Output the [X, Y] coordinate of the center of the cell containing the given text.  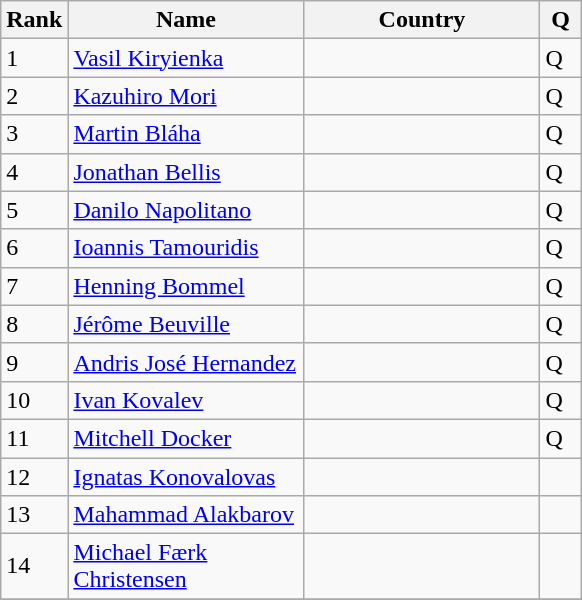
3 [34, 134]
8 [34, 324]
Kazuhiro Mori [186, 96]
Country [422, 20]
14 [34, 566]
Jonathan Bellis [186, 172]
Mitchell Docker [186, 438]
Ivan Kovalev [186, 400]
13 [34, 515]
Michael Færk Christensen [186, 566]
12 [34, 477]
5 [34, 210]
Andris José Hernandez [186, 362]
2 [34, 96]
Mahammad Alakbarov [186, 515]
7 [34, 286]
Jérôme Beuville [186, 324]
4 [34, 172]
6 [34, 248]
Henning Bommel [186, 286]
1 [34, 58]
Martin Bláha [186, 134]
11 [34, 438]
Name [186, 20]
Ioannis Tamouridis [186, 248]
9 [34, 362]
Ignatas Konovalovas [186, 477]
10 [34, 400]
Vasil Kiryienka [186, 58]
Rank [34, 20]
Danilo Napolitano [186, 210]
